For the text-containing cell, return its midpoint in (x, y) coordinate format. 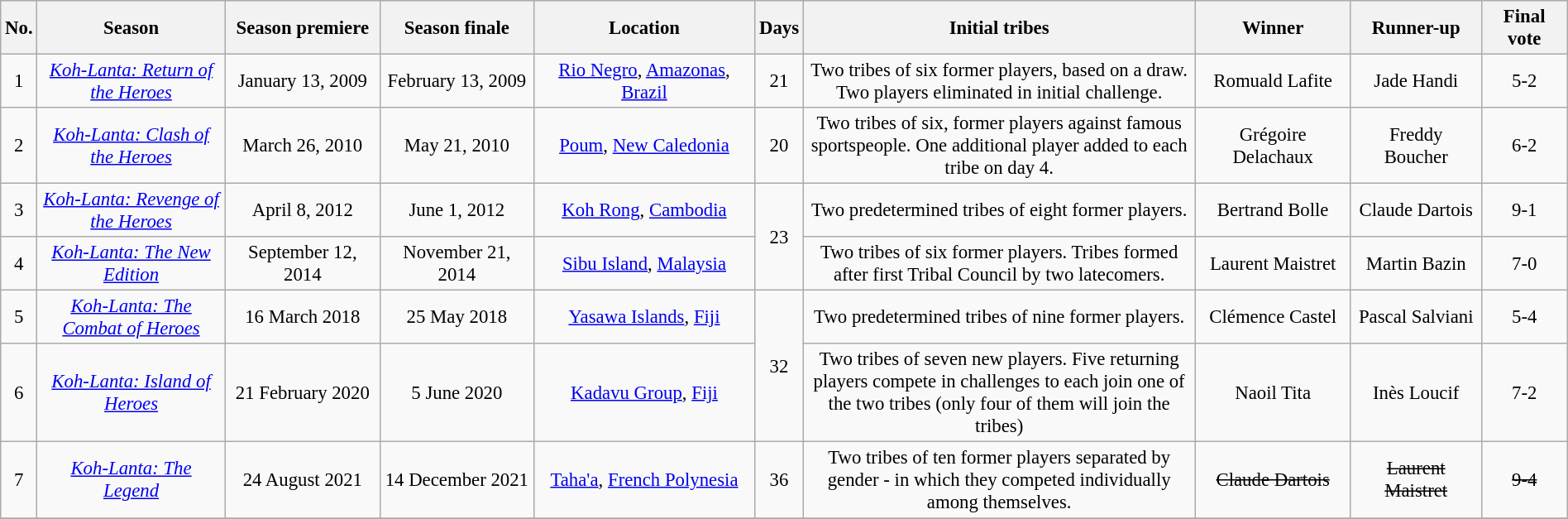
Two tribes of ten former players separated by gender - in which they competed individually among themselves. (999, 480)
February 13, 2009 (457, 81)
Kadavu Group, Fiji (643, 394)
1 (19, 81)
Season finale (457, 28)
Final vote (1524, 28)
Koh-Lanta: The Legend (131, 480)
Koh Rong, Cambodia (643, 210)
16 March 2018 (303, 318)
Two tribes of six former players, based on a draw. Two players eliminated in initial challenge. (999, 81)
5-2 (1524, 81)
2 (19, 146)
Pascal Salviani (1416, 318)
5 June 2020 (457, 394)
Days (779, 28)
Winner (1273, 28)
Jade Handi (1416, 81)
Season (131, 28)
Two tribes of six, former players against famous sportspeople. One additional player added to each tribe on day 4. (999, 146)
Naoil Tita (1273, 394)
Koh-Lanta: Return of the Heroes (131, 81)
36 (779, 480)
January 13, 2009 (303, 81)
21 February 2020 (303, 394)
Location (643, 28)
Sibu Island, Malaysia (643, 263)
Koh-Lanta: The Combat of Heroes (131, 318)
Grégoire Delachaux (1273, 146)
24 August 2021 (303, 480)
June 1, 2012 (457, 210)
Runner-up (1416, 28)
21 (779, 81)
6 (19, 394)
5 (19, 318)
Bertrand Bolle (1273, 210)
32 (779, 366)
Koh-Lanta: Revenge of the Heroes (131, 210)
7-2 (1524, 394)
Romuald Lafite (1273, 81)
Taha'a, French Polynesia (643, 480)
Two predetermined tribes of nine former players. (999, 318)
Two tribes of six former players. Tribes formed after first Tribal Council by two latecomers. (999, 263)
Initial tribes (999, 28)
20 (779, 146)
7-0 (1524, 263)
9-4 (1524, 480)
Koh-Lanta: Island of Heroes (131, 394)
Freddy Boucher (1416, 146)
Martin Bazin (1416, 263)
Koh-Lanta: Clash of the Heroes (131, 146)
September 12, 2014 (303, 263)
No. (19, 28)
Clémence Castel (1273, 318)
4 (19, 263)
9-1 (1524, 210)
7 (19, 480)
Yasawa Islands, Fiji (643, 318)
Rio Negro, Amazonas, Brazil (643, 81)
Poum, New Caledonia (643, 146)
23 (779, 237)
3 (19, 210)
5-4 (1524, 318)
Two predetermined tribes of eight former players. (999, 210)
Season premiere (303, 28)
14 December 2021 (457, 480)
Koh-Lanta: The New Edition (131, 263)
November 21, 2014 (457, 263)
6-2 (1524, 146)
March 26, 2010 (303, 146)
Inès Loucif (1416, 394)
April 8, 2012 (303, 210)
May 21, 2010 (457, 146)
25 May 2018 (457, 318)
